Pinpoint the cell where the given text exists, returning its [x, y] midpoint coordinate. 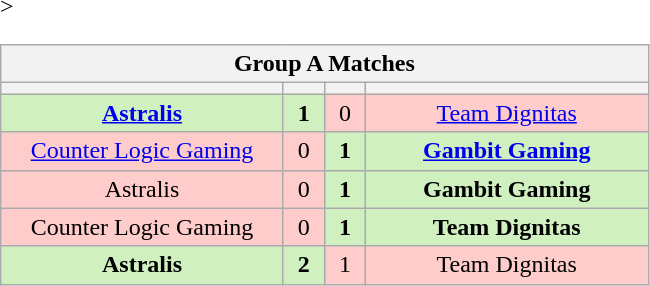
Group A Matches [324, 64]
2 [304, 265]
